Provide the [x, y] coordinate of the cell's center where the given text is located.  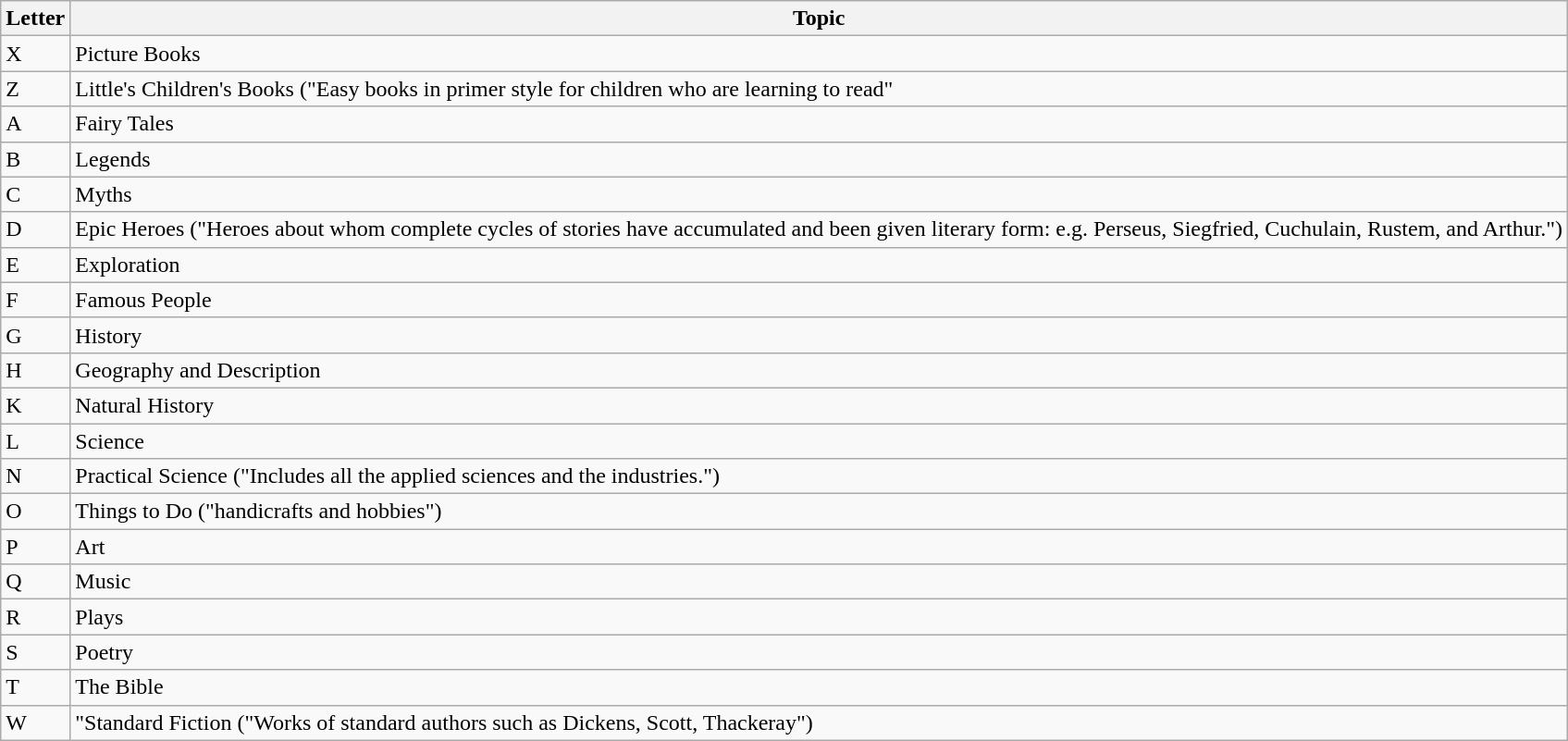
Fairy Tales [820, 124]
N [35, 476]
C [35, 194]
P [35, 547]
Science [820, 441]
X [35, 54]
O [35, 512]
Natural History [820, 405]
W [35, 722]
Geography and Description [820, 370]
Myths [820, 194]
The Bible [820, 687]
L [35, 441]
Practical Science ("Includes all the applied sciences and the industries.") [820, 476]
H [35, 370]
Famous People [820, 300]
Things to Do ("handicrafts and hobbies") [820, 512]
Art [820, 547]
R [35, 617]
Topic [820, 19]
Little's Children's Books ("Easy books in primer style for children who are learning to read" [820, 89]
Letter [35, 19]
D [35, 229]
Plays [820, 617]
B [35, 159]
T [35, 687]
Q [35, 582]
History [820, 335]
"Standard Fiction ("Works of standard authors such as Dickens, Scott, Thackeray") [820, 722]
A [35, 124]
E [35, 265]
Exploration [820, 265]
G [35, 335]
Music [820, 582]
Poetry [820, 652]
Legends [820, 159]
F [35, 300]
Picture Books [820, 54]
K [35, 405]
Z [35, 89]
S [35, 652]
